Pinpoint the cell where the given text exists, returning its (x, y) midpoint coordinate. 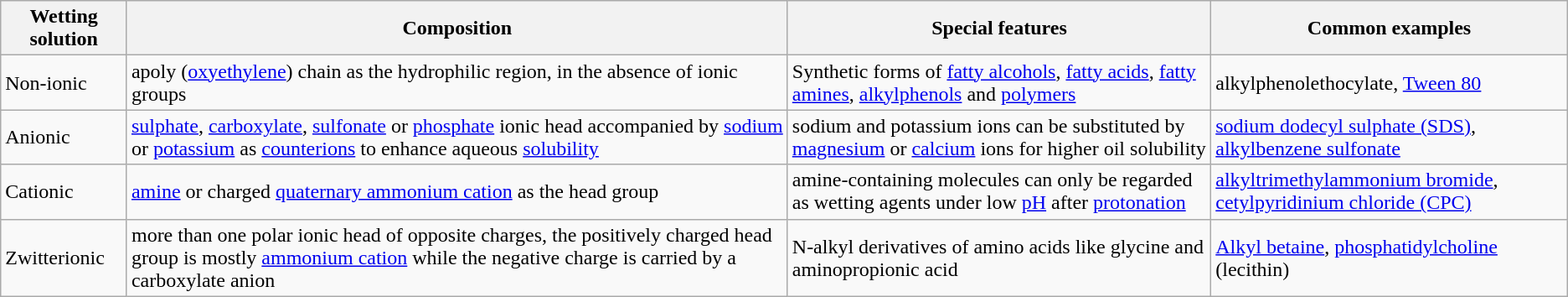
amine-containing molecules can only be regarded as wetting agents under low pH after protonation (998, 191)
apoly (oxyethylene) chain as the hydrophilic region, in the absence of ionic groups (457, 82)
sodium dodecyl sulphate (SDS), alkylbenzene sulfonate (1390, 138)
sodium and potassium ions can be substituted by magnesium or calcium ions for higher oil solubility (998, 138)
Composition (457, 29)
sulphate, carboxylate, sulfonate or phosphate ionic head accompanied by sodium or potassium as counterions to enhance aqueous solubility (457, 138)
Alkyl betaine, phosphatidylcholine (lecithin) (1390, 258)
Special features (998, 29)
Non-ionic (64, 82)
N-alkyl derivatives of amino acids like glycine and aminopropionic acid (998, 258)
Common examples (1390, 29)
amine or charged quaternary ammonium cation as the head group (457, 191)
Zwitterionic (64, 258)
Synthetic forms of fatty alcohols, fatty acids, fatty amines, alkylphenols and polymers (998, 82)
Wetting solution (64, 29)
alkyltrimethylammonium bromide, cetylpyridinium chloride (CPC) (1390, 191)
alkylphenolethocylate, Tween 80 (1390, 82)
Cationic (64, 191)
Anionic (64, 138)
